Extract the [X, Y] coordinate from the center of the cell holding the provided text.  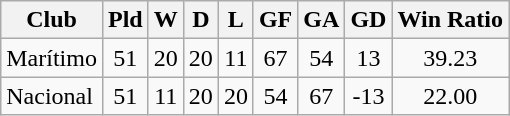
GF [275, 20]
L [236, 20]
D [200, 20]
Marítimo [52, 58]
Nacional [52, 96]
39.23 [450, 58]
Club [52, 20]
Win Ratio [450, 20]
22.00 [450, 96]
GD [368, 20]
-13 [368, 96]
Pld [125, 20]
W [166, 20]
GA [322, 20]
13 [368, 58]
